Find where the given text appears and provide that cell's center as (x, y) coordinate. 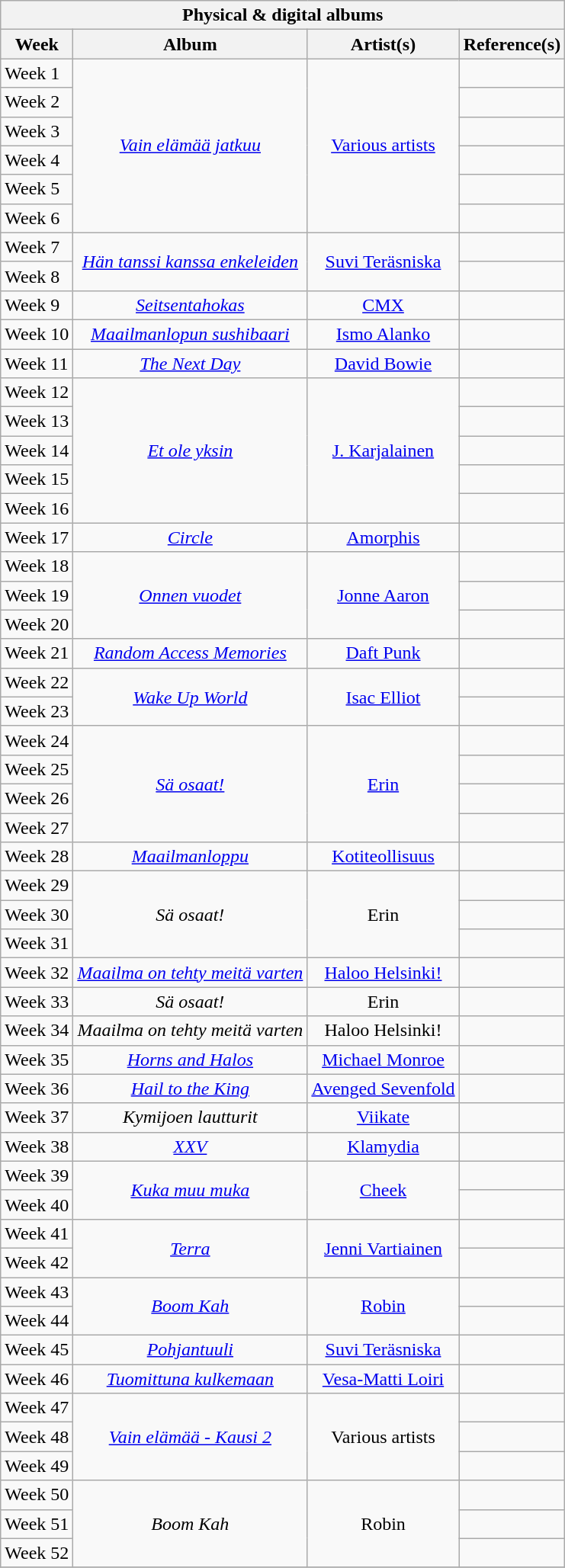
Week 42 (37, 1262)
Week 21 (37, 653)
Week 45 (37, 1350)
Week 46 (37, 1379)
Week 31 (37, 944)
Week 27 (37, 827)
Week 29 (37, 886)
Week 25 (37, 769)
Hän tanssi kanssa enkeleiden (191, 261)
Week 36 (37, 1089)
Week 11 (37, 364)
Kuka muu muka (191, 1190)
Week 2 (37, 102)
Week 16 (37, 508)
Week 41 (37, 1233)
Random Access Memories (191, 653)
Week 24 (37, 740)
Week 20 (37, 624)
Week 10 (37, 334)
Week 52 (37, 1553)
Week 35 (37, 1060)
J. Karjalainen (383, 451)
Week 51 (37, 1524)
Hail to the King (191, 1089)
Week 18 (37, 566)
Week 8 (37, 276)
Week 12 (37, 393)
Week 44 (37, 1321)
Pohjantuuli (191, 1350)
Week 38 (37, 1146)
Jonne Aaron (383, 595)
Week 28 (37, 857)
Vain elämää - Kausi 2 (191, 1437)
Horns and Halos (191, 1060)
Jenni Vartiainen (383, 1248)
XXV (191, 1146)
Maailmanloppu (191, 857)
Amorphis (383, 537)
Week 23 (37, 711)
Week 7 (37, 247)
Artist(s) (383, 44)
Week 34 (37, 1031)
Circle (191, 537)
Tuomittuna kulkemaan (191, 1379)
Maailmanlopun sushibaari (191, 334)
David Bowie (383, 364)
Week 47 (37, 1408)
Week 26 (37, 798)
Michael Monroe (383, 1060)
Vesa-Matti Loiri (383, 1379)
Terra (191, 1248)
Isac Elliot (383, 697)
Week 9 (37, 305)
Week 43 (37, 1292)
Reference(s) (512, 44)
Week 30 (37, 915)
Week 33 (37, 1002)
Kymijoen lautturit (191, 1117)
Viikate (383, 1117)
Week 17 (37, 537)
Week 13 (37, 422)
Week 32 (37, 973)
Week 22 (37, 682)
Avenged Sevenfold (383, 1089)
Ismo Alanko (383, 334)
Wake Up World (191, 697)
Week 1 (37, 73)
Et ole yksin (191, 451)
Week 49 (37, 1466)
Week (37, 44)
CMX (383, 305)
Cheek (383, 1190)
Week 14 (37, 451)
Week 40 (37, 1204)
Week 19 (37, 595)
Week 39 (37, 1175)
Kotiteollisuus (383, 857)
Week 3 (37, 131)
Album (191, 44)
The Next Day (191, 364)
Week 37 (37, 1117)
Week 4 (37, 160)
Week 15 (37, 479)
Week 5 (37, 189)
Onnen vuodet (191, 595)
Week 48 (37, 1437)
Physical & digital albums (283, 15)
Klamydia (383, 1146)
Seitsentahokas (191, 305)
Week 6 (37, 218)
Week 50 (37, 1495)
Daft Punk (383, 653)
Vain elämää jatkuu (191, 146)
